For the text-containing cell, return its midpoint in [x, y] coordinate format. 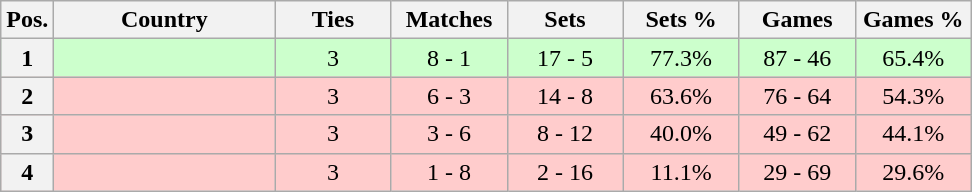
14 - 8 [565, 96]
Games % [913, 20]
Sets [565, 20]
8 - 12 [565, 134]
1 - 8 [449, 172]
11.1% [681, 172]
76 - 64 [797, 96]
Ties [333, 20]
8 - 1 [449, 58]
2 [28, 96]
44.1% [913, 134]
4 [28, 172]
17 - 5 [565, 58]
77.3% [681, 58]
65.4% [913, 58]
Pos. [28, 20]
63.6% [681, 96]
40.0% [681, 134]
Country [164, 20]
Games [797, 20]
54.3% [913, 96]
87 - 46 [797, 58]
Sets % [681, 20]
Matches [449, 20]
3 - 6 [449, 134]
6 - 3 [449, 96]
1 [28, 58]
2 - 16 [565, 172]
29.6% [913, 172]
49 - 62 [797, 134]
29 - 69 [797, 172]
